From the cell containing the given text, extract its center point as [X, Y] coordinate. 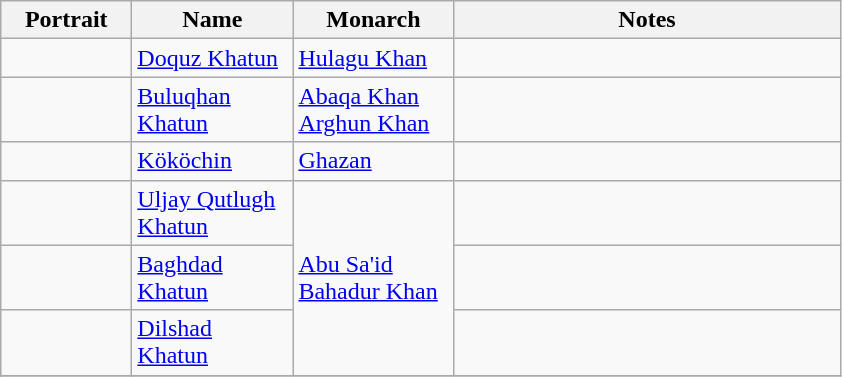
Uljay Qutlugh Khatun [212, 212]
Buluqhan Khatun [212, 110]
Doquz Khatun [212, 58]
Baghdad Khatun [212, 278]
Name [212, 20]
Abaqa KhanArghun Khan [374, 110]
Portrait [66, 20]
Abu Sa'id Bahadur Khan [374, 278]
Monarch [374, 20]
Ghazan [374, 161]
Dilshad Khatun [212, 342]
Kököchin [212, 161]
Notes [647, 20]
Hulagu Khan [374, 58]
